Locate the cell with the specified text and output its [X, Y] center coordinate. 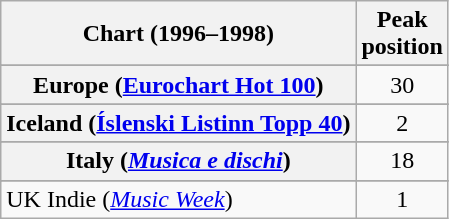
Iceland (Íslenski Listinn Topp 40) [178, 123]
18 [402, 161]
Peakposition [402, 34]
Chart (1996–1998) [178, 34]
2 [402, 123]
30 [402, 85]
Italy (Musica e dischi) [178, 161]
UK Indie (Music Week) [178, 199]
Europe (Eurochart Hot 100) [178, 85]
1 [402, 199]
